Extract the [x, y] coordinate from the center of the cell holding the provided text.  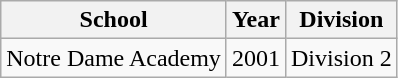
Notre Dame Academy [114, 58]
Year [256, 20]
School [114, 20]
2001 [256, 58]
Division 2 [341, 58]
Division [341, 20]
